Output the [x, y] coordinate of the center of the cell containing the given text.  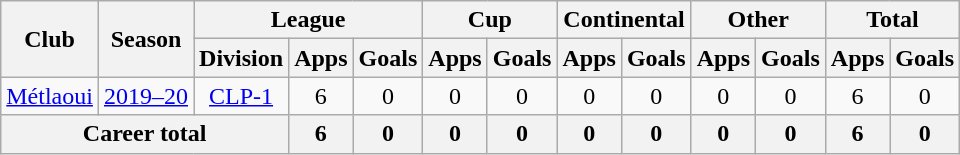
Métlaoui [50, 96]
Season [146, 39]
Club [50, 39]
2019–20 [146, 96]
Continental [624, 20]
CLP-1 [242, 96]
Other [758, 20]
League [308, 20]
Division [242, 58]
Total [892, 20]
Cup [490, 20]
Career total [145, 134]
